Find where the given text appears and provide that cell's center as (X, Y) coordinate. 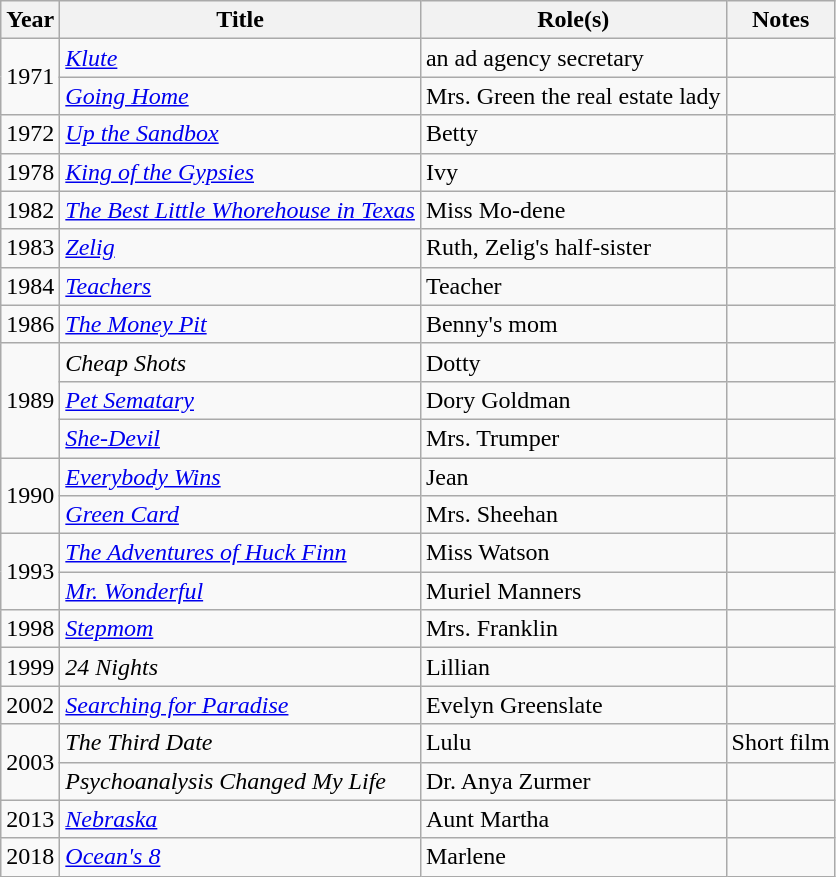
King of the Gypsies (240, 172)
Mrs. Sheehan (573, 515)
Notes (780, 20)
Muriel Manners (573, 591)
1978 (30, 172)
The Money Pit (240, 324)
Lulu (573, 743)
1971 (30, 77)
Miss Mo-dene (573, 210)
1984 (30, 286)
Stepmom (240, 629)
2013 (30, 819)
1982 (30, 210)
Zelig (240, 248)
Ruth, Zelig's half-sister (573, 248)
The Adventures of Huck Finn (240, 553)
Miss Watson (573, 553)
Dotty (573, 362)
Ocean's 8 (240, 857)
The Third Date (240, 743)
Lillian (573, 667)
Mr. Wonderful (240, 591)
The Best Little Whorehouse in Texas (240, 210)
Benny's mom (573, 324)
an ad agency secretary (573, 58)
2018 (30, 857)
Klute (240, 58)
Psychoanalysis Changed My Life (240, 781)
1990 (30, 496)
1972 (30, 134)
Evelyn Greenslate (573, 705)
Ivy (573, 172)
Short film (780, 743)
Mrs. Franklin (573, 629)
1983 (30, 248)
Marlene (573, 857)
Dory Goldman (573, 400)
24 Nights (240, 667)
1998 (30, 629)
Teacher (573, 286)
2002 (30, 705)
Mrs. Green the real estate lady (573, 96)
1999 (30, 667)
She-Devil (240, 438)
Mrs. Trumper (573, 438)
1989 (30, 400)
Title (240, 20)
Jean (573, 477)
1993 (30, 572)
1986 (30, 324)
Betty (573, 134)
Pet Sematary (240, 400)
Cheap Shots (240, 362)
Going Home (240, 96)
Nebraska (240, 819)
Role(s) (573, 20)
Aunt Martha (573, 819)
Dr. Anya Zurmer (573, 781)
Teachers (240, 286)
Searching for Paradise (240, 705)
Everybody Wins (240, 477)
2003 (30, 762)
Green Card (240, 515)
Up the Sandbox (240, 134)
Year (30, 20)
